Return the [x, y] coordinate for the center point of the cell that contains the specified text.  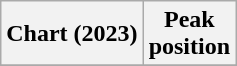
Chart (2023) [72, 34]
Peakposition [189, 34]
